From the cell containing the given text, extract its center point as (x, y) coordinate. 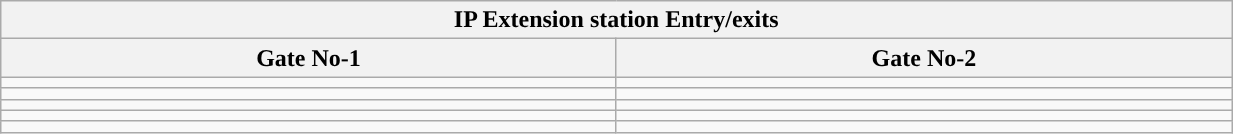
IP Extension station Entry/exits (616, 20)
Gate No-1 (308, 58)
Gate No-2 (924, 58)
